From the cell containing the given text, extract its center point as (x, y) coordinate. 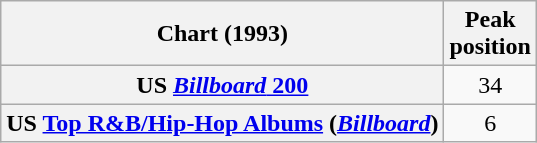
6 (490, 123)
US Billboard 200 (222, 85)
Peak position (490, 34)
34 (490, 85)
Chart (1993) (222, 34)
US Top R&B/Hip-Hop Albums (Billboard) (222, 123)
